Capture the cell that displays the provided text and extract its [x, y] central coordinate. 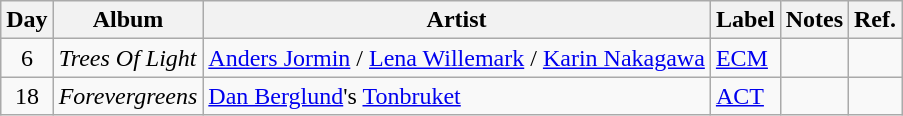
Ref. [876, 20]
6 [27, 58]
Day [27, 20]
ECM [745, 58]
18 [27, 96]
Notes [814, 20]
Artist [457, 20]
Album [128, 20]
Anders Jormin / Lena Willemark / Karin Nakagawa [457, 58]
ACT [745, 96]
Dan Berglund's Tonbruket [457, 96]
Forevergreens [128, 96]
Trees Of Light [128, 58]
Label [745, 20]
